Determine the [x, y] coordinate at the center of the cell enclosing the given text.  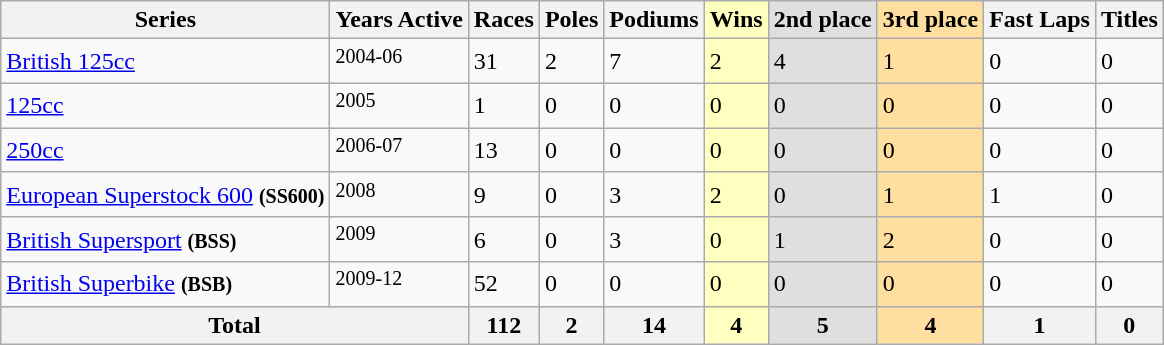
2009-12 [399, 284]
British Superbike (BSB) [166, 284]
2009 [399, 240]
2004-06 [399, 62]
112 [504, 325]
2008 [399, 194]
125cc [166, 106]
14 [654, 325]
7 [654, 62]
Podiums [654, 20]
Total [235, 325]
13 [504, 150]
Fast Laps [1040, 20]
2005 [399, 106]
52 [504, 284]
British 125cc [166, 62]
European Superstock 600 (SS600) [166, 194]
Poles [571, 20]
6 [504, 240]
Years Active [399, 20]
British Supersport (BSS) [166, 240]
31 [504, 62]
Series [166, 20]
3rd place [930, 20]
Titles [1129, 20]
250cc [166, 150]
2nd place [822, 20]
9 [504, 194]
2006-07 [399, 150]
5 [822, 325]
Wins [736, 20]
Races [504, 20]
